Locate the cell with the specified text and output its [X, Y] center coordinate. 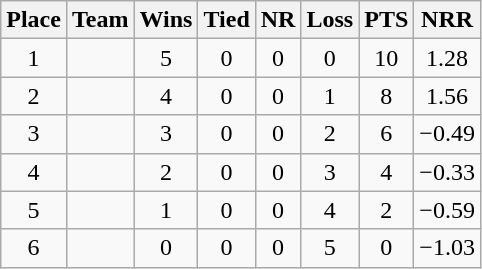
NRR [448, 20]
PTS [386, 20]
1.56 [448, 96]
1.28 [448, 58]
10 [386, 58]
NR [278, 20]
−0.49 [448, 134]
Loss [330, 20]
Place [34, 20]
−0.59 [448, 210]
−1.03 [448, 248]
Tied [226, 20]
8 [386, 96]
Wins [166, 20]
Team [100, 20]
−0.33 [448, 172]
